Identify which cell holds the provided text, then report its (X, Y) central coordinate. 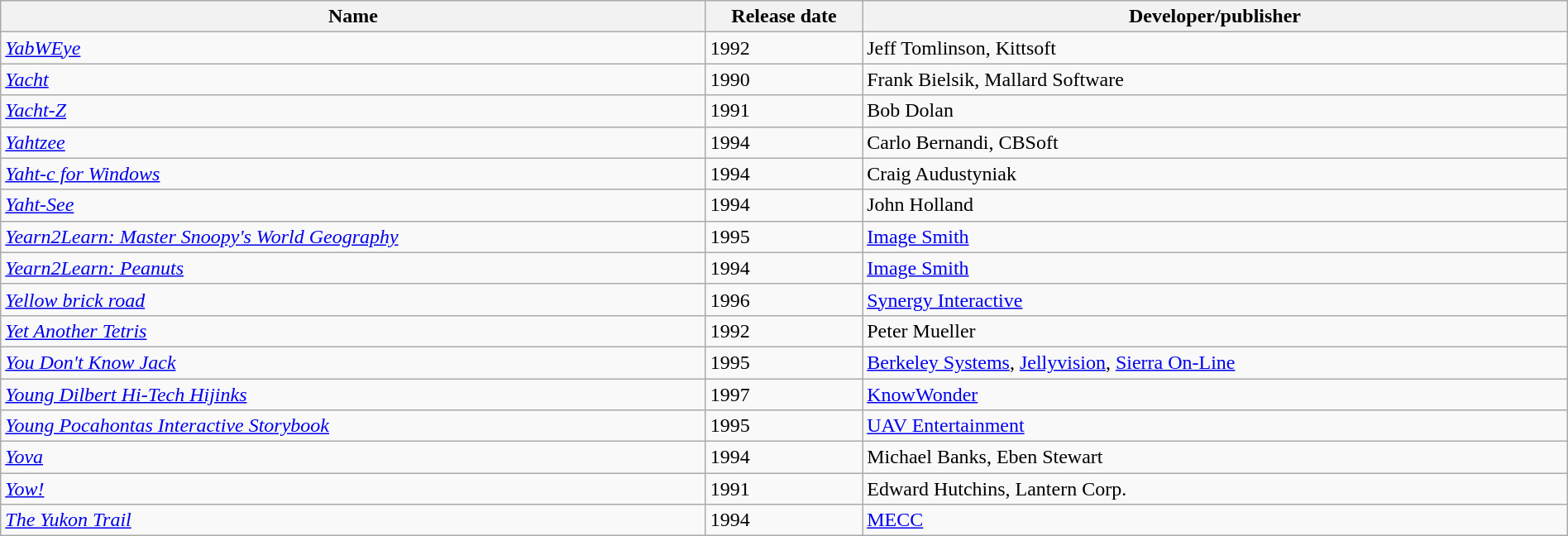
Frank Bielsik, Mallard Software (1216, 79)
John Holland (1216, 205)
Synergy Interactive (1216, 299)
Yow! (354, 489)
YabWEye (354, 48)
Developer/publisher (1216, 17)
The Yukon Trail (354, 520)
Young Dilbert Hi-Tech Hijinks (354, 395)
Yet Another Tetris (354, 331)
Yellow brick road (354, 299)
Yova (354, 457)
1997 (784, 395)
Yearn2Learn: Peanuts (354, 268)
KnowWonder (1216, 395)
Craig Audustyniak (1216, 174)
Name (354, 17)
MECC (1216, 520)
Yacht (354, 79)
You Don't Know Jack (354, 362)
Carlo Bernandi, CBSoft (1216, 142)
1996 (784, 299)
Young Pocahontas Interactive Storybook (354, 426)
Michael Banks, Eben Stewart (1216, 457)
1990 (784, 79)
Berkeley Systems, Jellyvision, Sierra On-Line (1216, 362)
UAV Entertainment (1216, 426)
Release date (784, 17)
Bob Dolan (1216, 111)
Yacht-Z (354, 111)
Yaht-c for Windows (354, 174)
Edward Hutchins, Lantern Corp. (1216, 489)
Yahtzee (354, 142)
Yaht-See (354, 205)
Jeff Tomlinson, Kittsoft (1216, 48)
Yearn2Learn: Master Snoopy's World Geography (354, 237)
Peter Mueller (1216, 331)
